Find where the given text appears and provide that cell's center as (X, Y) coordinate. 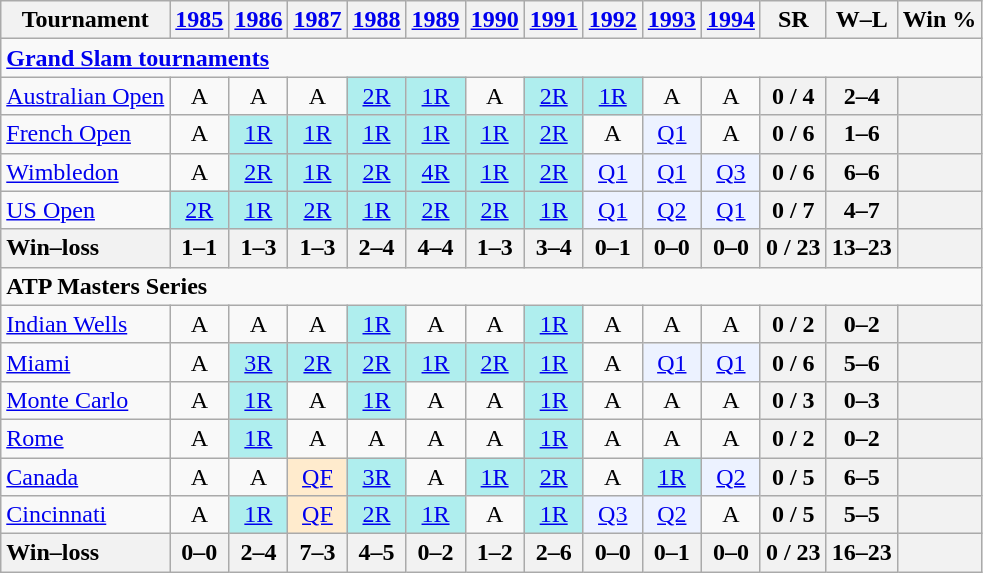
1990 (494, 20)
1993 (672, 20)
13–23 (862, 248)
Tournament (86, 20)
1988 (376, 20)
Monte Carlo (86, 400)
3–4 (554, 248)
W–L (862, 20)
Grand Slam tournaments (492, 58)
1–6 (862, 134)
0 / 4 (793, 96)
Miami (86, 362)
1985 (200, 20)
1991 (554, 20)
7–3 (318, 553)
Indian Wells (86, 324)
0 / 3 (793, 400)
1987 (318, 20)
Win % (940, 20)
16–23 (862, 553)
1–1 (200, 248)
4–4 (436, 248)
6–6 (862, 172)
1986 (258, 20)
Wimbledon (86, 172)
Canada (86, 477)
4–5 (376, 553)
ATP Masters Series (492, 286)
5–6 (862, 362)
1989 (436, 20)
0–3 (862, 400)
French Open (86, 134)
Cincinnati (86, 515)
4R (436, 172)
Australian Open (86, 96)
1–2 (494, 553)
US Open (86, 210)
4–7 (862, 210)
2–6 (554, 553)
0 / 7 (793, 210)
5–5 (862, 515)
1992 (612, 20)
6–5 (862, 477)
Rome (86, 438)
SR (793, 20)
1994 (730, 20)
